Locate the cell with the specified text and output its (x, y) center coordinate. 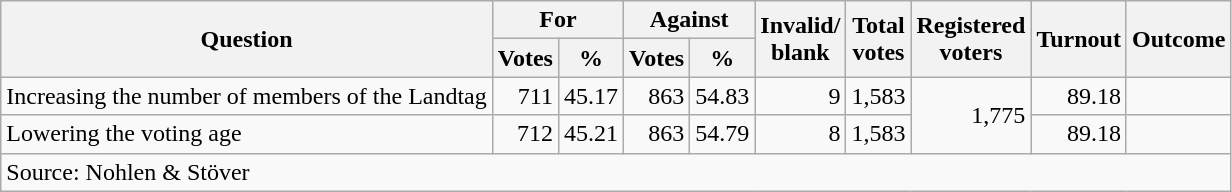
For (558, 20)
Invalid/blank (800, 39)
Turnout (1079, 39)
Against (690, 20)
45.21 (590, 134)
Question (247, 39)
Totalvotes (878, 39)
Source: Nohlen & Stöver (616, 172)
8 (800, 134)
712 (525, 134)
Outcome (1178, 39)
1,775 (971, 115)
Registeredvoters (971, 39)
Increasing the number of members of the Landtag (247, 96)
9 (800, 96)
54.83 (722, 96)
54.79 (722, 134)
711 (525, 96)
45.17 (590, 96)
Lowering the voting age (247, 134)
